For the text-containing cell, return its midpoint in [x, y] coordinate format. 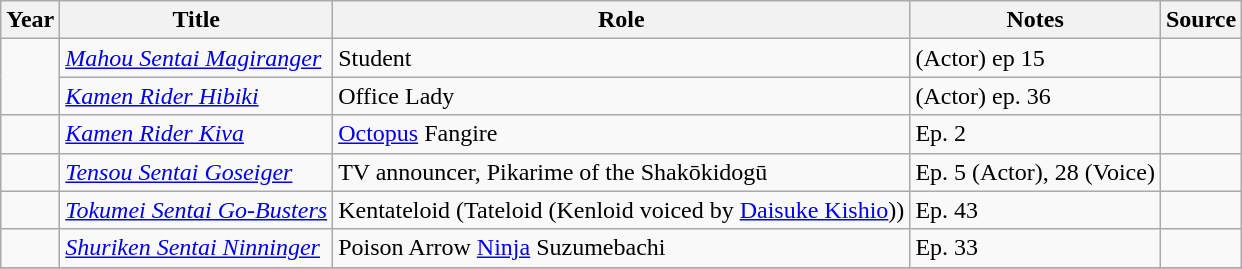
Poison Arrow Ninja Suzumebachi [622, 248]
Kamen Rider Hibiki [196, 96]
Ep. 5 (Actor), 28 (Voice) [1036, 172]
Ep. 2 [1036, 134]
Kamen Rider Kiva [196, 134]
Kentateloid (Tateloid (Kenloid voiced by Daisuke Kishio)) [622, 210]
Tokumei Sentai Go-Busters [196, 210]
TV announcer, Pikarime of the Shakōkidogū [622, 172]
Title [196, 20]
Year [30, 20]
Notes [1036, 20]
Shuriken Sentai Ninninger [196, 248]
Mahou Sentai Magiranger [196, 58]
Octopus Fangire [622, 134]
Student [622, 58]
Office Lady [622, 96]
(Actor) ep. 36 [1036, 96]
Role [622, 20]
Source [1200, 20]
(Actor) ep 15 [1036, 58]
Ep. 33 [1036, 248]
Ep. 43 [1036, 210]
Tensou Sentai Goseiger [196, 172]
